Locate the cell with the specified text and output its (X, Y) center coordinate. 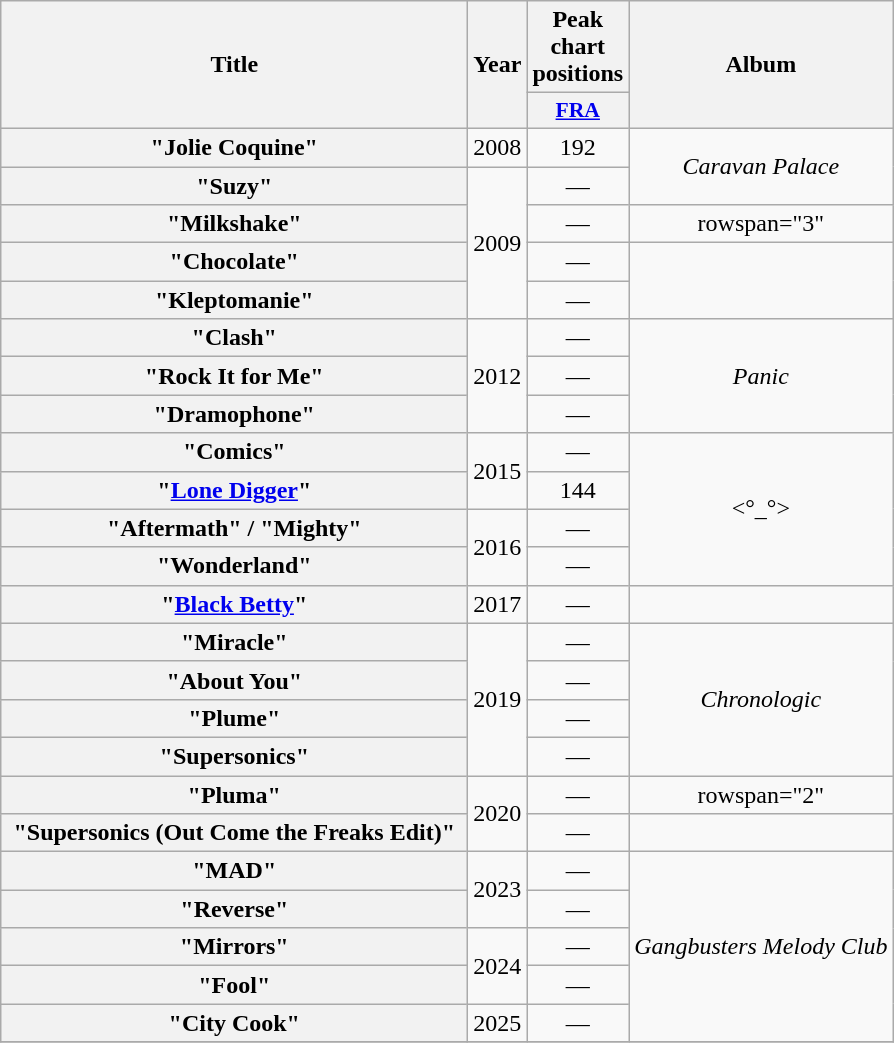
"Pluma" (234, 795)
"Rock It for Me" (234, 376)
"Comics" (234, 452)
"MAD" (234, 871)
2020 (498, 814)
"Supersonics (Out Come the Freaks Edit)" (234, 833)
Year (498, 65)
192 (578, 147)
"About You" (234, 680)
2009 (498, 242)
Title (234, 65)
"Mirrors" (234, 947)
<°_°> (761, 509)
Panic (761, 376)
"Suzy" (234, 185)
"Supersonics" (234, 756)
"Black Betty" (234, 604)
"Jolie Coquine" (234, 147)
"Plume" (234, 718)
"Chocolate" (234, 262)
"Reverse" (234, 909)
"Dramophone" (234, 414)
2008 (498, 147)
Chronologic (761, 699)
2023 (498, 890)
rowspan="2" (761, 795)
rowspan="3" (761, 224)
"Fool" (234, 985)
Caravan Palace (761, 166)
2017 (498, 604)
2024 (498, 966)
FRA (578, 111)
"Milkshake" (234, 224)
"Miracle" (234, 642)
"Clash" (234, 338)
"Aftermath" / "Mighty" (234, 528)
2016 (498, 547)
Peak chart positions (578, 47)
"Kleptomanie" (234, 300)
Album (761, 65)
"Lone Digger" (234, 490)
2015 (498, 471)
2012 (498, 376)
2025 (498, 1023)
"Wonderland" (234, 566)
144 (578, 490)
"City Cook" (234, 1023)
Gangbusters Melody Club (761, 947)
2019 (498, 699)
